Capture the cell that displays the provided text and extract its [x, y] central coordinate. 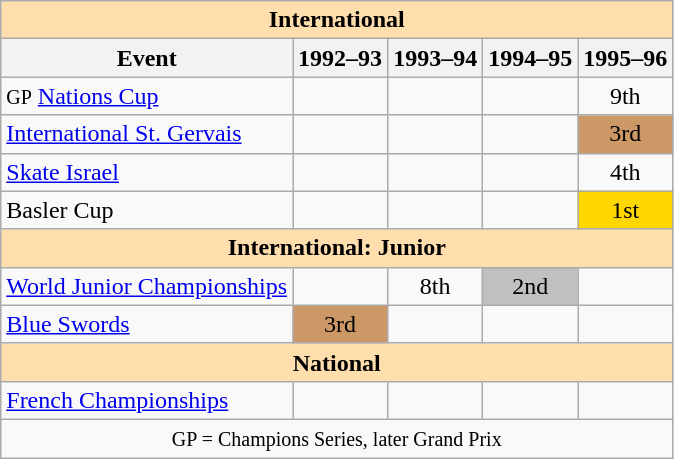
World Junior Championships [147, 286]
GP Nations Cup [147, 96]
4th [626, 172]
Skate Israel [147, 172]
8th [436, 286]
2nd [530, 286]
1993–94 [436, 58]
National [337, 362]
International St. Gervais [147, 134]
International [337, 20]
1st [626, 210]
Blue Swords [147, 324]
1995–96 [626, 58]
1994–95 [530, 58]
GP = Champions Series, later Grand Prix [337, 438]
Event [147, 58]
Basler Cup [147, 210]
French Championships [147, 400]
9th [626, 96]
International: Junior [337, 248]
1992–93 [340, 58]
